Pinpoint the cell where the given text exists, returning its [X, Y] midpoint coordinate. 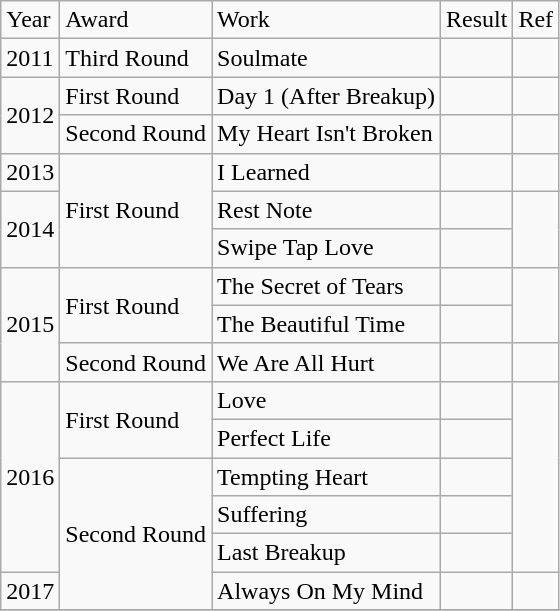
2014 [30, 229]
2012 [30, 115]
The Beautiful Time [326, 324]
Last Breakup [326, 553]
2017 [30, 591]
The Secret of Tears [326, 286]
Work [326, 20]
Swipe Tap Love [326, 248]
Suffering [326, 515]
Tempting Heart [326, 477]
We Are All Hurt [326, 362]
Perfect Life [326, 438]
Ref [536, 20]
Award [136, 20]
Result [477, 20]
2013 [30, 172]
Day 1 (After Breakup) [326, 96]
Year [30, 20]
Rest Note [326, 210]
2016 [30, 476]
Soulmate [326, 58]
Always On My Mind [326, 591]
2011 [30, 58]
Third Round [136, 58]
I Learned [326, 172]
2015 [30, 324]
My Heart Isn't Broken [326, 134]
Love [326, 400]
